Scan for the cell matching the given text and deliver its [x, y] coordinate at center. 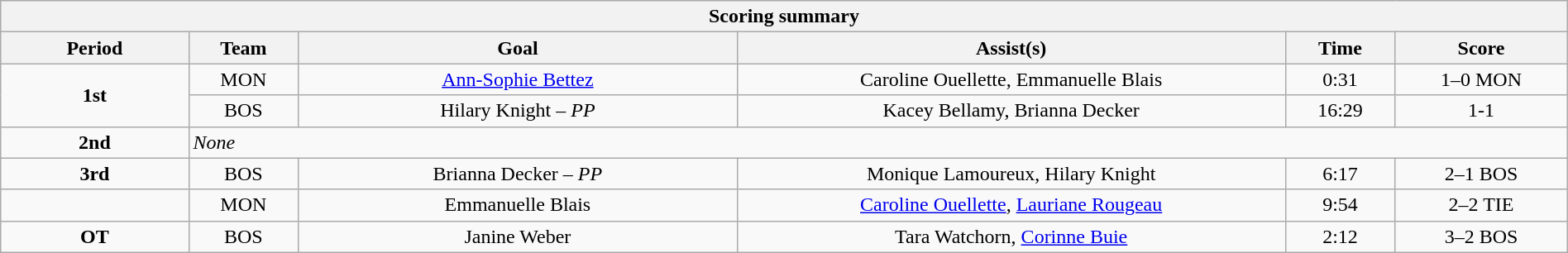
Team [243, 48]
Caroline Ouellette, Lauriane Rougeau [1011, 205]
1-1 [1481, 111]
Assist(s) [1011, 48]
16:29 [1340, 111]
2–2 TIE [1481, 205]
Monique Lamoureux, Hilary Knight [1011, 174]
0:31 [1340, 79]
Brianna Decker – PP [518, 174]
Score [1481, 48]
1–0 MON [1481, 79]
Emmanuelle Blais [518, 205]
Tara Watchorn, Corinne Buie [1011, 236]
6:17 [1340, 174]
None [878, 142]
1st [94, 95]
Janine Weber [518, 236]
2nd [94, 142]
2–1 BOS [1481, 174]
2:12 [1340, 236]
Goal [518, 48]
3–2 BOS [1481, 236]
Ann-Sophie Bettez [518, 79]
OT [94, 236]
3rd [94, 174]
Period [94, 48]
Caroline Ouellette, Emmanuelle Blais [1011, 79]
9:54 [1340, 205]
Time [1340, 48]
Scoring summary [784, 17]
Kacey Bellamy, Brianna Decker [1011, 111]
Hilary Knight – PP [518, 111]
